Detect which cell encompasses the target text, then output its (x, y) center coordinate. 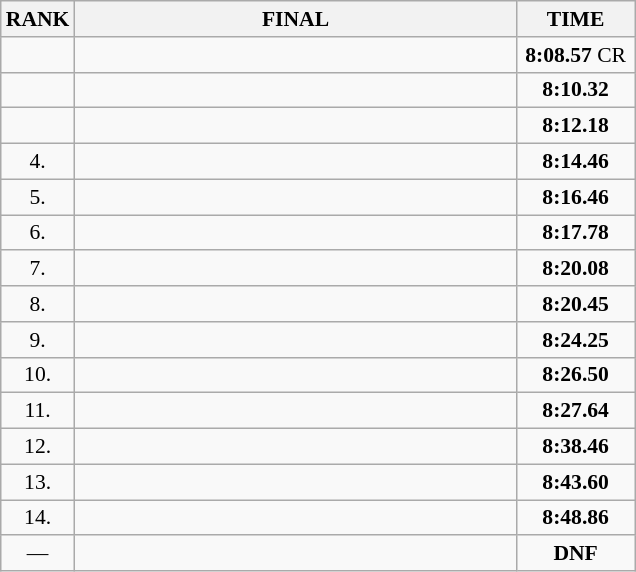
8:08.57 CR (576, 55)
7. (38, 269)
5. (38, 197)
10. (38, 375)
9. (38, 340)
8:26.50 (576, 375)
8:43.60 (576, 482)
4. (38, 162)
8:14.46 (576, 162)
8:24.25 (576, 340)
8:48.86 (576, 518)
TIME (576, 19)
12. (38, 447)
FINAL (295, 19)
8:12.18 (576, 126)
— (38, 554)
8:16.46 (576, 197)
6. (38, 233)
8:10.32 (576, 90)
RANK (38, 19)
14. (38, 518)
8:20.45 (576, 304)
13. (38, 482)
8:27.64 (576, 411)
8:38.46 (576, 447)
8. (38, 304)
DNF (576, 554)
8:17.78 (576, 233)
11. (38, 411)
8:20.08 (576, 269)
